Scan for the cell matching the given text and deliver its [X, Y] coordinate at center. 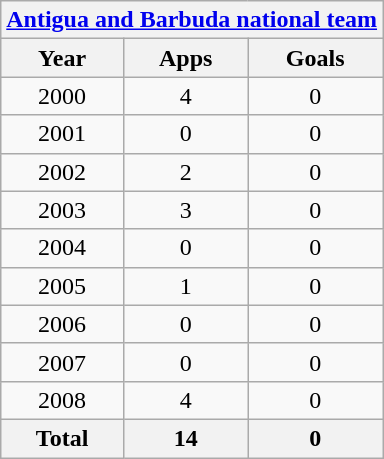
2003 [62, 210]
Apps [185, 58]
2001 [62, 134]
1 [185, 286]
Antigua and Barbuda national team [192, 20]
2007 [62, 362]
2004 [62, 248]
14 [185, 438]
Goals [316, 58]
Year [62, 58]
Total [62, 438]
2000 [62, 96]
2 [185, 172]
2006 [62, 324]
2008 [62, 400]
3 [185, 210]
2005 [62, 286]
2002 [62, 172]
